Output the (X, Y) coordinate of the center of the cell containing the given text.  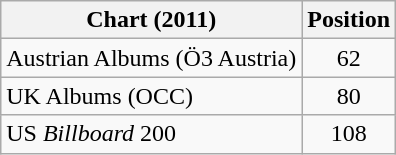
108 (349, 134)
UK Albums (OCC) (152, 96)
62 (349, 58)
80 (349, 96)
Austrian Albums (Ö3 Austria) (152, 58)
Chart (2011) (152, 20)
US Billboard 200 (152, 134)
Position (349, 20)
